Find where the given text appears and provide that cell's center as (X, Y) coordinate. 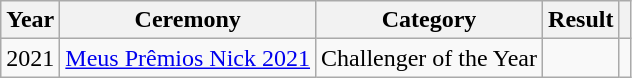
Result (581, 20)
Meus Prêmios Nick 2021 (188, 58)
Ceremony (188, 20)
Category (430, 20)
Year (30, 20)
2021 (30, 58)
Challenger of the Year (430, 58)
